Identify which cell holds the provided text, then report its (X, Y) central coordinate. 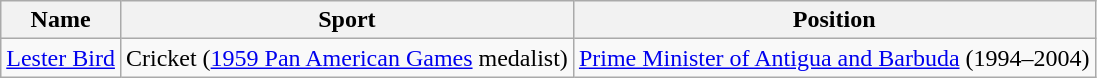
Cricket (1959 Pan American Games medalist) (346, 58)
Position (834, 20)
Sport (346, 20)
Prime Minister of Antigua and Barbuda (1994–2004) (834, 58)
Name (61, 20)
Lester Bird (61, 58)
